Determine the [X, Y] coordinate at the center of the cell enclosing the given text.  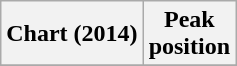
Chart (2014) [72, 34]
Peakposition [189, 34]
